Scan for the cell matching the given text and deliver its [X, Y] coordinate at center. 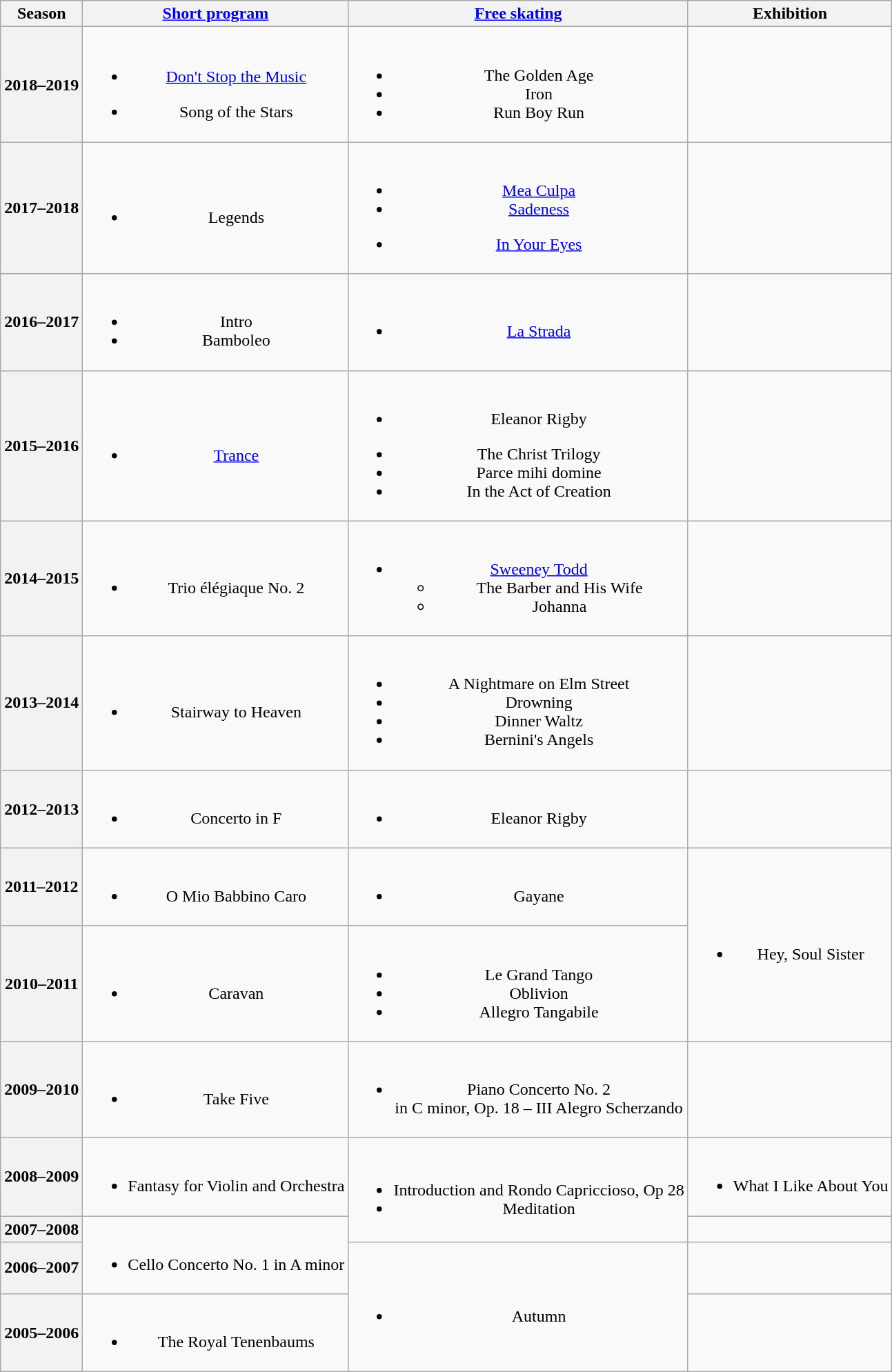
2008–2009 [41, 1177]
2014–2015 [41, 578]
2017–2018 [41, 208]
Eleanor Rigby The Christ Trilogy Parce mihi domine In the Act of Creation [518, 446]
Le Grand TangoOblivionAllegro Tangabile [518, 984]
2009–2010 [41, 1089]
Season [41, 14]
A Nightmare on Elm Street Drowning Dinner Waltz Bernini's Angels [518, 703]
2018–2019 [41, 84]
Trance [215, 446]
Stairway to Heaven [215, 703]
Fantasy for Violin and Orchestra [215, 1177]
Gayane [518, 887]
O Mio Babbino Caro [215, 887]
2010–2011 [41, 984]
The Royal Tenenbaums [215, 1333]
2013–2014 [41, 703]
2012–2013 [41, 808]
Cello Concerto No. 1 in A minor [215, 1254]
Eleanor Rigby [518, 808]
La Strada [518, 322]
Don't Stop the Music Song of the Stars [215, 84]
Caravan [215, 984]
Hey, Soul Sister [790, 944]
The Golden Age Iron Run Boy Run [518, 84]
What I Like About You [790, 1177]
Concerto in F [215, 808]
2005–2006 [41, 1333]
Piano Concerto No. 2 in C minor, Op. 18 – III Alegro Scherzando [518, 1089]
Short program [215, 14]
Free skating [518, 14]
Trio élégiaque No. 2 [215, 578]
Intro Bamboleo [215, 322]
2015–2016 [41, 446]
Mea CulpaSadeness In Your Eyes [518, 208]
2007–2008 [41, 1229]
Exhibition [790, 14]
Take Five [215, 1089]
Legends [215, 208]
Introduction and Rondo Capriccioso, Op 28 Meditation [518, 1189]
Autumn [518, 1307]
2016–2017 [41, 322]
Sweeney Todd The Barber and His WifeJohanna [518, 578]
2011–2012 [41, 887]
2006–2007 [41, 1268]
